Determine the (x, y) coordinate at the center of the cell enclosing the given text.  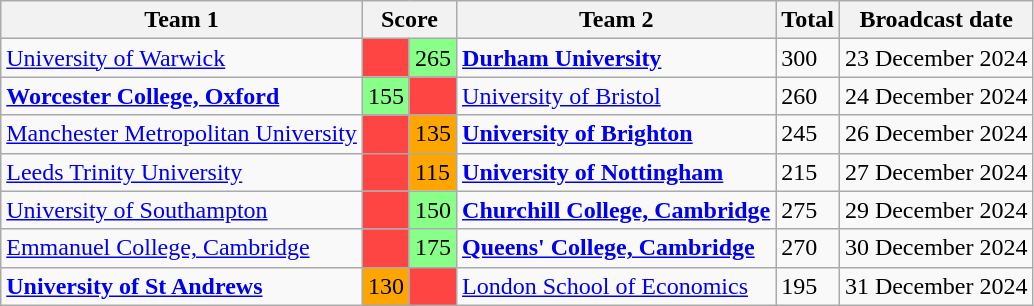
Manchester Metropolitan University (182, 134)
275 (808, 210)
150 (432, 210)
University of Southampton (182, 210)
260 (808, 96)
University of Nottingham (616, 172)
University of Bristol (616, 96)
27 December 2024 (936, 172)
265 (432, 58)
29 December 2024 (936, 210)
Team 2 (616, 20)
Queens' College, Cambridge (616, 248)
245 (808, 134)
Churchill College, Cambridge (616, 210)
Broadcast date (936, 20)
Score (409, 20)
300 (808, 58)
175 (432, 248)
130 (386, 286)
24 December 2024 (936, 96)
30 December 2024 (936, 248)
University of St Andrews (182, 286)
31 December 2024 (936, 286)
Emmanuel College, Cambridge (182, 248)
135 (432, 134)
195 (808, 286)
University of Warwick (182, 58)
University of Brighton (616, 134)
215 (808, 172)
Total (808, 20)
115 (432, 172)
23 December 2024 (936, 58)
26 December 2024 (936, 134)
270 (808, 248)
155 (386, 96)
Durham University (616, 58)
Team 1 (182, 20)
Leeds Trinity University (182, 172)
London School of Economics (616, 286)
Worcester College, Oxford (182, 96)
